Locate the cell with the specified text and output its [x, y] center coordinate. 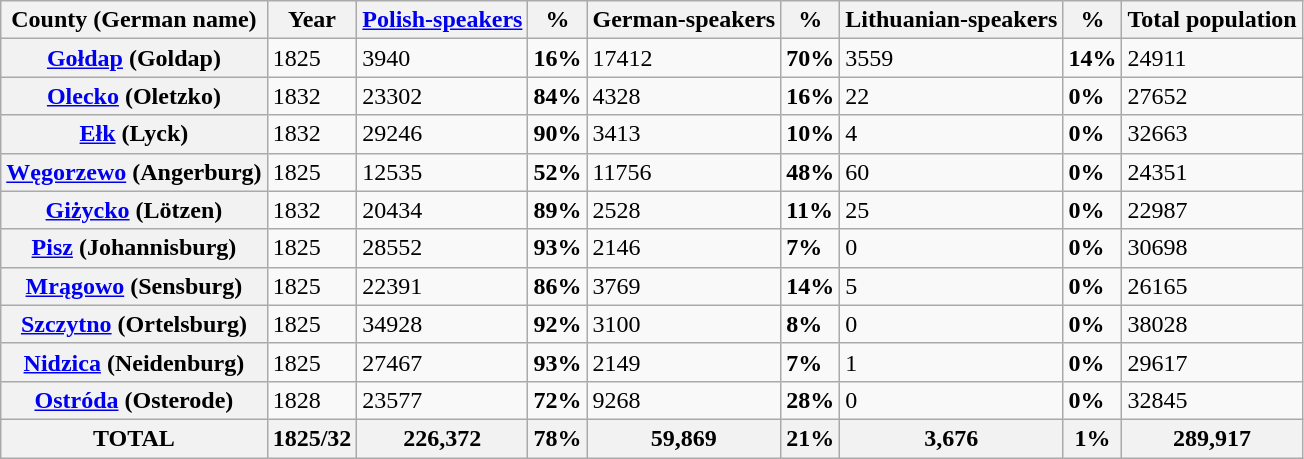
30698 [1212, 248]
3100 [684, 324]
84% [558, 96]
24911 [1212, 58]
29617 [1212, 362]
226,372 [442, 438]
German-speakers [684, 20]
20434 [442, 210]
Ełk (Lyck) [134, 134]
1 [952, 362]
28552 [442, 248]
60 [952, 172]
27467 [442, 362]
2528 [684, 210]
38028 [1212, 324]
Total population [1212, 20]
Year [312, 20]
22 [952, 96]
3940 [442, 58]
72% [558, 400]
Węgorzewo (Angerburg) [134, 172]
11756 [684, 172]
9268 [684, 400]
Lithuanian-speakers [952, 20]
89% [558, 210]
32845 [1212, 400]
3413 [684, 134]
4 [952, 134]
92% [558, 324]
32663 [1212, 134]
Polish-speakers [442, 20]
3,676 [952, 438]
Olecko (Oletzko) [134, 96]
3559 [952, 58]
59,869 [684, 438]
25 [952, 210]
24351 [1212, 172]
17412 [684, 58]
22391 [442, 286]
5 [952, 286]
27652 [1212, 96]
48% [810, 172]
Szczytno (Ortelsburg) [134, 324]
11% [810, 210]
8% [810, 324]
12535 [442, 172]
86% [558, 286]
23302 [442, 96]
34928 [442, 324]
26165 [1212, 286]
1825/32 [312, 438]
Giżycko (Lötzen) [134, 210]
78% [558, 438]
3769 [684, 286]
TOTAL [134, 438]
289,917 [1212, 438]
Ostróda (Osterode) [134, 400]
1828 [312, 400]
29246 [442, 134]
52% [558, 172]
22987 [1212, 210]
Nidzica (Neidenburg) [134, 362]
4328 [684, 96]
County (German name) [134, 20]
1% [1092, 438]
Pisz (Johannisburg) [134, 248]
10% [810, 134]
21% [810, 438]
23577 [442, 400]
28% [810, 400]
90% [558, 134]
2146 [684, 248]
Mrągowo (Sensburg) [134, 286]
2149 [684, 362]
70% [810, 58]
Gołdap (Goldap) [134, 58]
